Search for the cell housing the specified text and yield its [X, Y] center coordinate. 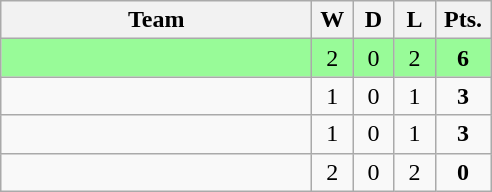
Team [156, 20]
L [414, 20]
D [374, 20]
Pts. [463, 20]
6 [463, 58]
W [332, 20]
